Search for the cell housing the specified text and yield its (X, Y) center coordinate. 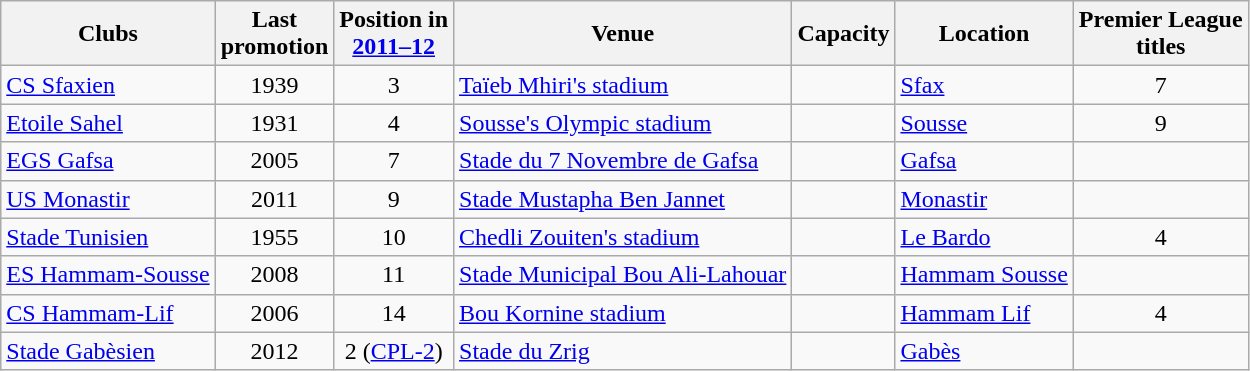
2006 (274, 313)
1955 (274, 237)
2 (CPL-2) (394, 351)
Le Bardo (984, 237)
Hammam Lif (984, 313)
Sousse (984, 123)
CS Hammam-Lif (108, 313)
US Monastir (108, 199)
Stade Mustapha Ben Jannet (623, 199)
Monastir (984, 199)
Capacity (844, 34)
Taïeb Mhiri's stadium (623, 85)
Premier League titles (1160, 34)
Stade du Zrig (623, 351)
2005 (274, 161)
1939 (274, 85)
EGS Gafsa (108, 161)
Gafsa (984, 161)
Position in2011–12 (394, 34)
2012 (274, 351)
Chedli Zouiten's stadium (623, 237)
Stade du 7 Novembre de Gafsa (623, 161)
2008 (274, 275)
Bou Kornine stadium (623, 313)
Sousse's Olympic stadium (623, 123)
Etoile Sahel (108, 123)
Last promotion (274, 34)
Stade Gabèsien (108, 351)
10 (394, 237)
Location (984, 34)
11 (394, 275)
Stade Municipal Bou Ali-Lahouar (623, 275)
Hammam Sousse (984, 275)
1931 (274, 123)
Clubs (108, 34)
CS Sfaxien (108, 85)
Stade Tunisien (108, 237)
Sfax (984, 85)
3 (394, 85)
Gabès (984, 351)
2011 (274, 199)
Venue (623, 34)
ES Hammam-Sousse (108, 275)
14 (394, 313)
